Provide the (X, Y) coordinate of the cell's center where the given text is located.  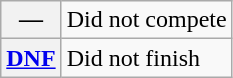
Did not compete (146, 20)
DNF (31, 58)
Did not finish (146, 58)
— (31, 20)
